For the text-containing cell, return its midpoint in (X, Y) coordinate format. 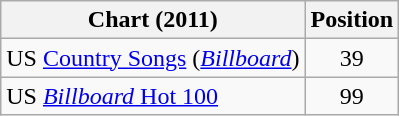
39 (352, 58)
99 (352, 96)
US Country Songs (Billboard) (153, 58)
Position (352, 20)
US Billboard Hot 100 (153, 96)
Chart (2011) (153, 20)
